For the text-containing cell, return its midpoint in (X, Y) coordinate format. 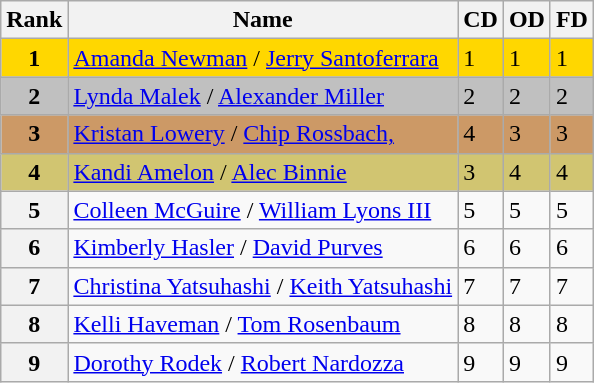
Kandi Amelon / Alec Binnie (263, 172)
CD (481, 20)
Dorothy Rodek / Robert Nardozza (263, 362)
Christina Yatsuhashi / Keith Yatsuhashi (263, 286)
Colleen McGuire / William Lyons III (263, 210)
Kelli Haveman / Tom Rosenbaum (263, 324)
FD (572, 20)
Name (263, 20)
Kristan Lowery / Chip Rossbach, (263, 134)
OD (526, 20)
Rank (34, 20)
Amanda Newman / Jerry Santoferrara (263, 58)
Lynda Malek / Alexander Miller (263, 96)
Kimberly Hasler / David Purves (263, 248)
